Scan for the cell matching the given text and deliver its [X, Y] coordinate at center. 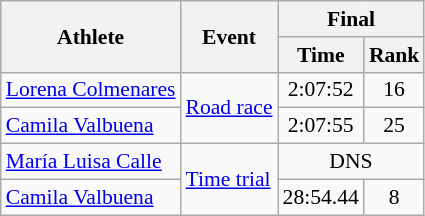
DNS [352, 162]
María Luisa Calle [91, 162]
Final [352, 19]
2:07:52 [321, 90]
Rank [394, 55]
Road race [230, 108]
Time trial [230, 180]
Athlete [91, 36]
16 [394, 90]
2:07:55 [321, 126]
Event [230, 36]
25 [394, 126]
Time [321, 55]
28:54.44 [321, 197]
8 [394, 197]
Lorena Colmenares [91, 90]
